Search for the cell housing the specified text and yield its (x, y) center coordinate. 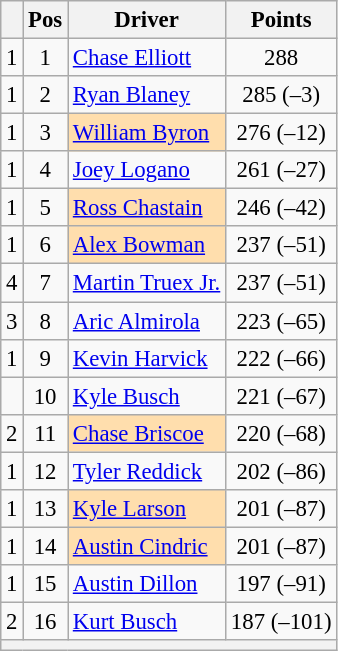
Kevin Harvick (147, 358)
Austin Dillon (147, 584)
14 (46, 546)
9 (46, 358)
Points (282, 20)
197 (–91) (282, 584)
246 (–42) (282, 208)
Kyle Larson (147, 509)
187 (–101) (282, 621)
Aric Almirola (147, 321)
10 (46, 396)
285 (–3) (282, 95)
Martin Truex Jr. (147, 283)
220 (–68) (282, 433)
Ryan Blaney (147, 95)
Driver (147, 20)
Tyler Reddick (147, 471)
Chase Briscoe (147, 433)
7 (46, 283)
202 (–86) (282, 471)
276 (–12) (282, 133)
Joey Logano (147, 170)
222 (–66) (282, 358)
5 (46, 208)
221 (–67) (282, 396)
Pos (46, 20)
Alex Bowman (147, 245)
13 (46, 509)
12 (46, 471)
11 (46, 433)
288 (282, 58)
William Byron (147, 133)
Kyle Busch (147, 396)
15 (46, 584)
Austin Cindric (147, 546)
Chase Elliott (147, 58)
Kurt Busch (147, 621)
223 (–65) (282, 321)
8 (46, 321)
Ross Chastain (147, 208)
261 (–27) (282, 170)
16 (46, 621)
6 (46, 245)
